Pinpoint the cell where the given text exists, returning its [X, Y] midpoint coordinate. 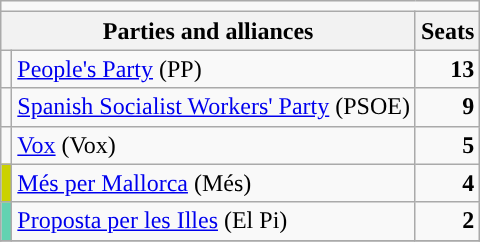
Spanish Socialist Workers' Party (PSOE) [214, 107]
13 [447, 69]
2 [447, 221]
Proposta per les Illes (El Pi) [214, 221]
Més per Mallorca (Més) [214, 183]
5 [447, 145]
4 [447, 183]
Vox (Vox) [214, 145]
Seats [447, 31]
People's Party (PP) [214, 69]
9 [447, 107]
Parties and alliances [208, 31]
